Detect which cell encompasses the target text, then output its (X, Y) center coordinate. 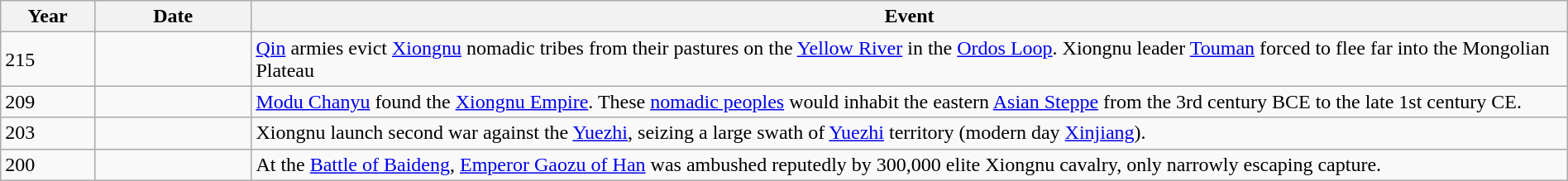
At the Battle of Baideng, Emperor Gaozu of Han was ambushed reputedly by 300,000 elite Xiongnu cavalry, only narrowly escaping capture. (910, 164)
Event (910, 17)
Year (48, 17)
Date (172, 17)
215 (48, 60)
200 (48, 164)
203 (48, 133)
Xiongnu launch second war against the Yuezhi, seizing a large swath of Yuezhi territory (modern day Xinjiang). (910, 133)
209 (48, 102)
